Provide the (X, Y) coordinate of the cell's center where the given text is located.  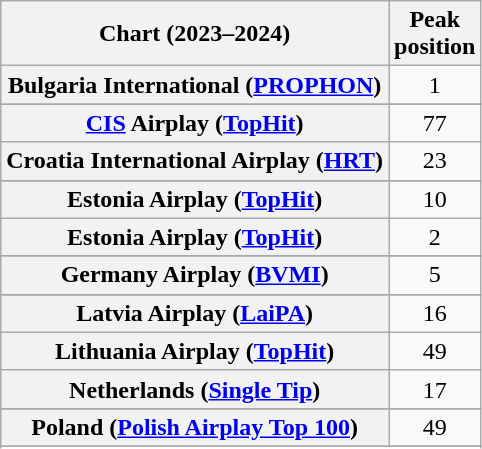
Bulgaria International (PROPHON) (195, 85)
Lithuania Airplay (TopHit) (195, 351)
10 (435, 199)
Croatia International Airplay (HRT) (195, 161)
Poland (Polish Airplay Top 100) (195, 427)
Peakposition (435, 34)
17 (435, 389)
Latvia Airplay (LaiPA) (195, 313)
1 (435, 85)
Netherlands (Single Tip) (195, 389)
77 (435, 123)
5 (435, 275)
16 (435, 313)
Chart (2023–2024) (195, 34)
2 (435, 237)
Germany Airplay (BVMI) (195, 275)
CIS Airplay (TopHit) (195, 123)
23 (435, 161)
